Capture the cell that displays the provided text and extract its [X, Y] central coordinate. 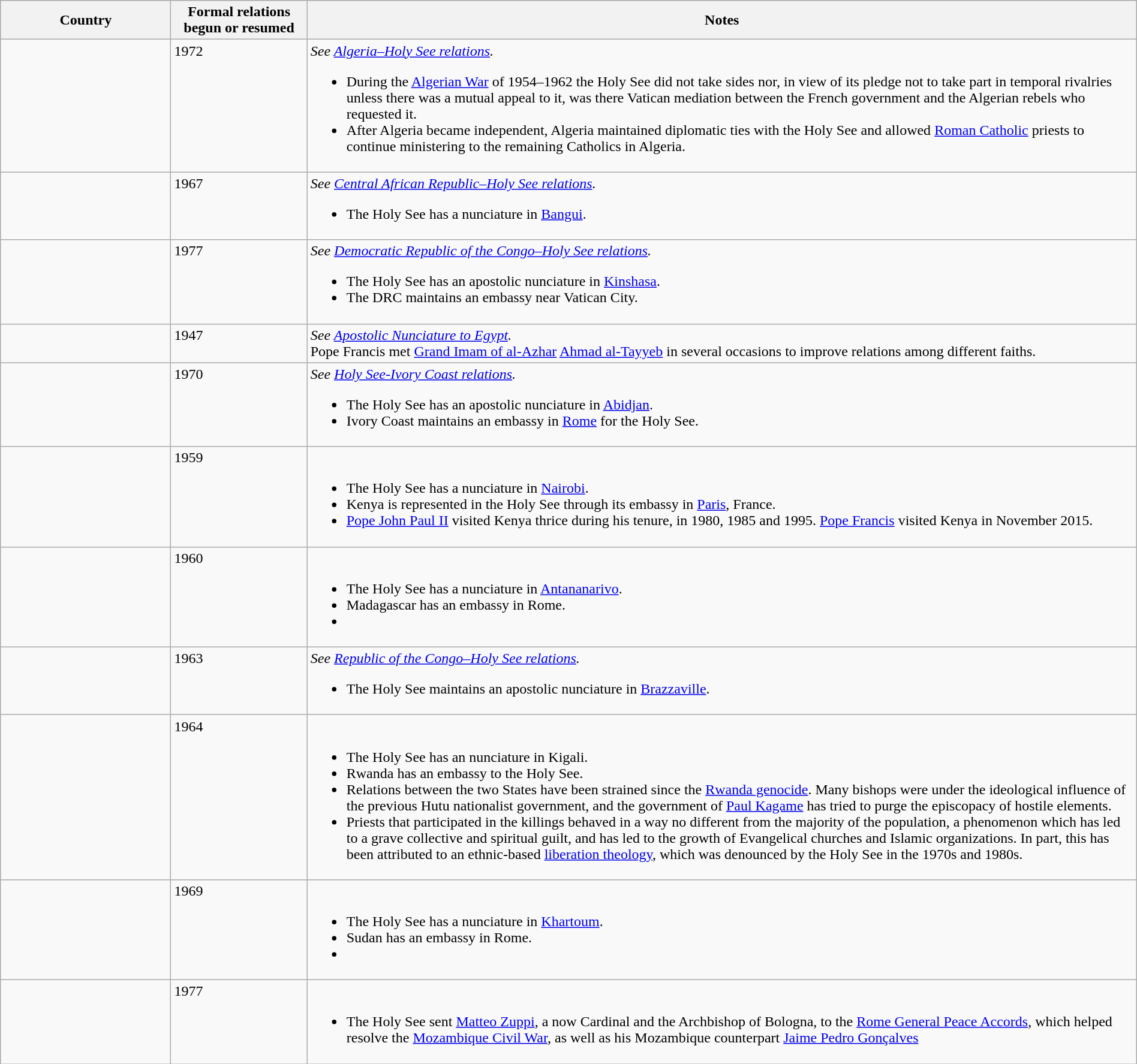
1972 [239, 106]
Notes [722, 20]
The Holy See has a nunciature in Khartoum.Sudan has an embassy in Rome. [722, 929]
1964 [239, 797]
1963 [239, 681]
1947 [239, 343]
The Holy See has a nunciature in Antananarivo.Madagascar has an embassy in Rome. [722, 597]
See Holy See-Ivory Coast relations.The Holy See has an apostolic nunciature in Abidjan.Ivory Coast maintains an embassy in Rome for the Holy See. [722, 405]
1970 [239, 405]
See Central African Republic–Holy See relations.The Holy See has a nunciature in Bangui. [722, 206]
1960 [239, 597]
Formal relations begun or resumed [239, 20]
1967 [239, 206]
1969 [239, 929]
See Republic of the Congo–Holy See relations.The Holy See maintains an apostolic nunciature in Brazzaville. [722, 681]
1959 [239, 496]
Country [86, 20]
